Find where the given text appears and provide that cell's center as [X, Y] coordinate. 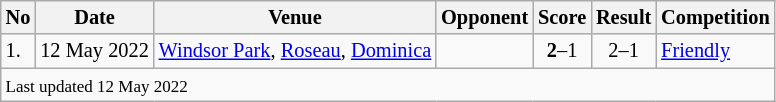
Score [562, 17]
Last updated 12 May 2022 [388, 85]
1. [18, 51]
Friendly [715, 51]
Date [94, 17]
No [18, 17]
Windsor Park, Roseau, Dominica [295, 51]
Competition [715, 17]
Opponent [484, 17]
Venue [295, 17]
12 May 2022 [94, 51]
Result [624, 17]
